Search for the cell housing the specified text and yield its (x, y) center coordinate. 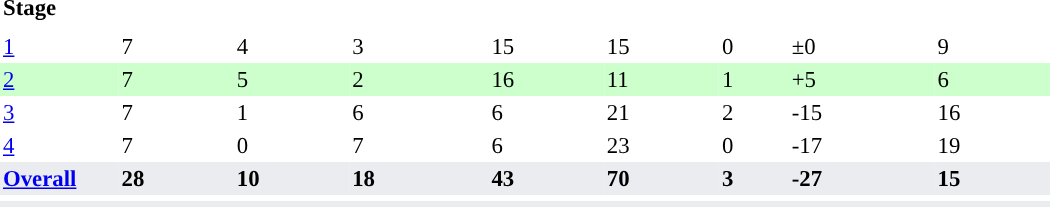
±0 (862, 46)
10 (292, 178)
70 (662, 178)
28 (176, 178)
19 (992, 146)
18 (406, 178)
23 (662, 146)
Overall (59, 178)
5 (292, 80)
11 (662, 80)
43 (546, 178)
-27 (862, 178)
-15 (862, 112)
-17 (862, 146)
+5 (862, 80)
9 (992, 46)
21 (662, 112)
